Output the [x, y] coordinate of the center of the cell containing the given text.  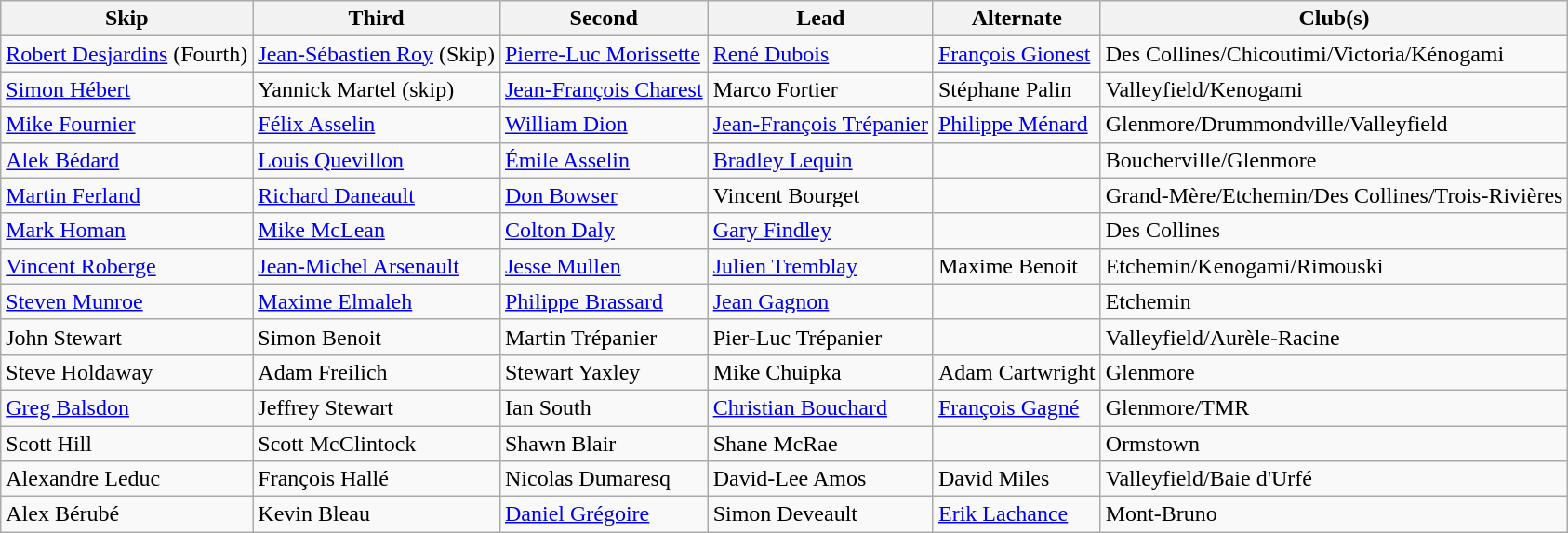
Grand-Mère/Etchemin/Des Collines/Trois-Rivières [1334, 195]
Alexandre Leduc [126, 479]
Julien Tremblay [820, 266]
Valleyfield/Aurèle-Racine [1334, 337]
David-Lee Amos [820, 479]
René Dubois [820, 54]
Jean-François Trépanier [820, 125]
Martin Trépanier [604, 337]
François Gagné [1017, 407]
Simon Deveault [820, 514]
Simon Benoit [377, 337]
Louis Quevillon [377, 160]
Etchemin/Kenogami/Rimouski [1334, 266]
Marco Fortier [820, 89]
Robert Desjardins (Fourth) [126, 54]
Boucherville/Glenmore [1334, 160]
Don Bowser [604, 195]
John Stewart [126, 337]
Simon Hébert [126, 89]
Richard Daneault [377, 195]
Philippe Ménard [1017, 125]
Scott McClintock [377, 444]
Skip [126, 19]
Émile Asselin [604, 160]
Stewart Yaxley [604, 372]
Jean-Sébastien Roy (Skip) [377, 54]
François Hallé [377, 479]
Jean Gagnon [820, 301]
Alex Bérubé [126, 514]
Vincent Roberge [126, 266]
Mont-Bruno [1334, 514]
Shawn Blair [604, 444]
Third [377, 19]
Yannick Martel (skip) [377, 89]
Colton Daly [604, 231]
Nicolas Dumaresq [604, 479]
Valleyfield/Baie d'Urfé [1334, 479]
Des Collines [1334, 231]
Valleyfield/Kenogami [1334, 89]
Club(s) [1334, 19]
Shane McRae [820, 444]
Pier-Luc Trépanier [820, 337]
David Miles [1017, 479]
Steven Munroe [126, 301]
Alek Bédard [126, 160]
Mike Chuipka [820, 372]
Erik Lachance [1017, 514]
Jean-Michel Arsenault [377, 266]
Alternate [1017, 19]
Ian South [604, 407]
Glenmore/TMR [1334, 407]
Greg Balsdon [126, 407]
Pierre-Luc Morissette [604, 54]
Mike Fournier [126, 125]
Félix Asselin [377, 125]
Etchemin [1334, 301]
Scott Hill [126, 444]
François Gionest [1017, 54]
Lead [820, 19]
Philippe Brassard [604, 301]
Vincent Bourget [820, 195]
Des Collines/Chicoutimi/Victoria/Kénogami [1334, 54]
Kevin Bleau [377, 514]
Martin Ferland [126, 195]
Ormstown [1334, 444]
Adam Cartwright [1017, 372]
Bradley Lequin [820, 160]
Mark Homan [126, 231]
Jean-François Charest [604, 89]
Jesse Mullen [604, 266]
Daniel Grégoire [604, 514]
Christian Bouchard [820, 407]
Gary Findley [820, 231]
Jeffrey Stewart [377, 407]
Second [604, 19]
Maxime Elmaleh [377, 301]
Mike McLean [377, 231]
Stéphane Palin [1017, 89]
Adam Freilich [377, 372]
William Dion [604, 125]
Maxime Benoit [1017, 266]
Glenmore/Drummondville/Valleyfield [1334, 125]
Steve Holdaway [126, 372]
Glenmore [1334, 372]
